Capture the cell that displays the provided text and extract its [X, Y] central coordinate. 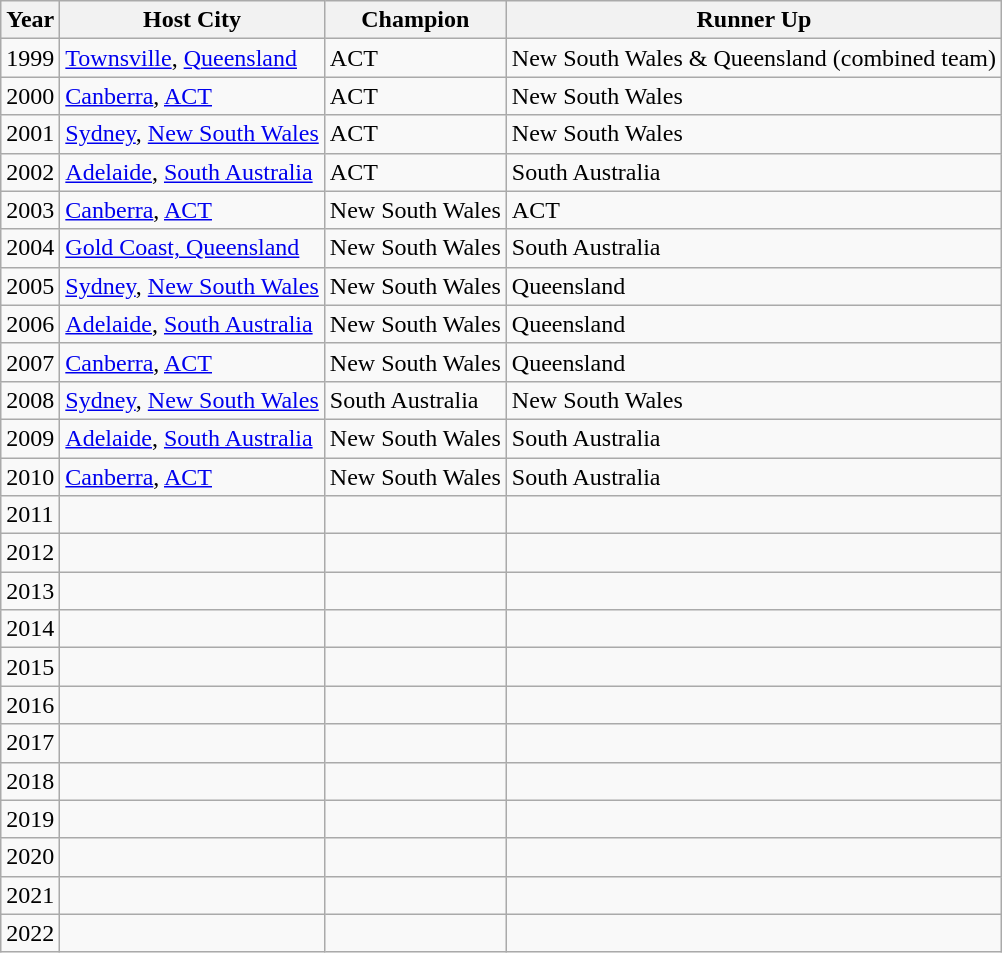
Townsville, Queensland [192, 58]
2006 [30, 324]
2000 [30, 96]
2003 [30, 210]
2005 [30, 286]
1999 [30, 58]
2004 [30, 248]
2015 [30, 667]
2002 [30, 172]
2022 [30, 933]
2018 [30, 781]
2011 [30, 515]
2012 [30, 553]
2016 [30, 705]
Champion [415, 20]
2008 [30, 400]
2010 [30, 477]
2007 [30, 362]
2013 [30, 591]
2017 [30, 743]
2001 [30, 134]
Runner Up [754, 20]
Year [30, 20]
2021 [30, 895]
Gold Coast, Queensland [192, 248]
Host City [192, 20]
2014 [30, 629]
New South Wales & Queensland (combined team) [754, 58]
2019 [30, 819]
2009 [30, 438]
2020 [30, 857]
